Output the (x, y) coordinate of the center of the cell containing the given text.  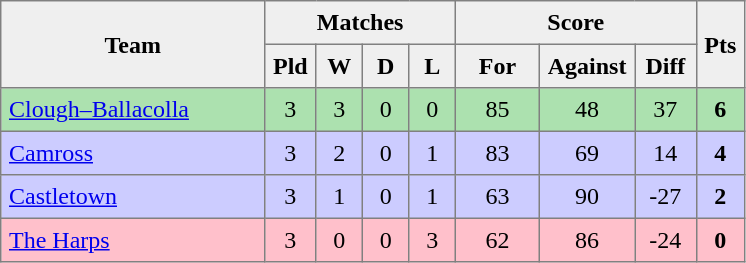
83 (497, 153)
The Harps (133, 240)
6 (720, 110)
Clough–Ballacolla (133, 110)
Castletown (133, 197)
D (385, 66)
48 (586, 110)
L (432, 66)
90 (586, 197)
85 (497, 110)
Score (576, 23)
Matches (360, 23)
Diff (666, 66)
14 (666, 153)
-24 (666, 240)
69 (586, 153)
Pts (720, 44)
Pld (290, 66)
W (339, 66)
Team (133, 44)
Camross (133, 153)
For (497, 66)
62 (497, 240)
Against (586, 66)
63 (497, 197)
37 (666, 110)
4 (720, 153)
-27 (666, 197)
86 (586, 240)
